Identify which cell holds the provided text, then report its [x, y] central coordinate. 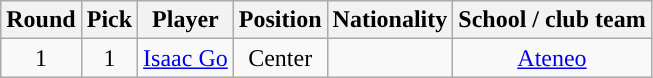
Round [41, 20]
Ateneo [552, 58]
Nationality [390, 20]
Pick [109, 20]
Player [186, 20]
School / club team [552, 20]
Position [280, 20]
Center [280, 58]
Isaac Go [186, 58]
